Capture the cell that displays the provided text and extract its (x, y) central coordinate. 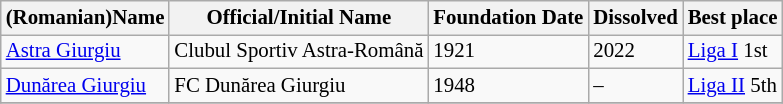
1948 (508, 85)
Clubul Sportiv Astra-Română (298, 51)
2022 (635, 51)
Liga I 1st (733, 51)
(Romanian)Name (86, 18)
– (635, 85)
Astra Giurgiu (86, 51)
Best place (733, 18)
Dunărea Giurgiu (86, 85)
FC Dunărea Giurgiu (298, 85)
1921 (508, 51)
Dissolved (635, 18)
Foundation Date (508, 18)
Official/Initial Name (298, 18)
Liga II 5th (733, 85)
